For the text-containing cell, return its midpoint in [X, Y] coordinate format. 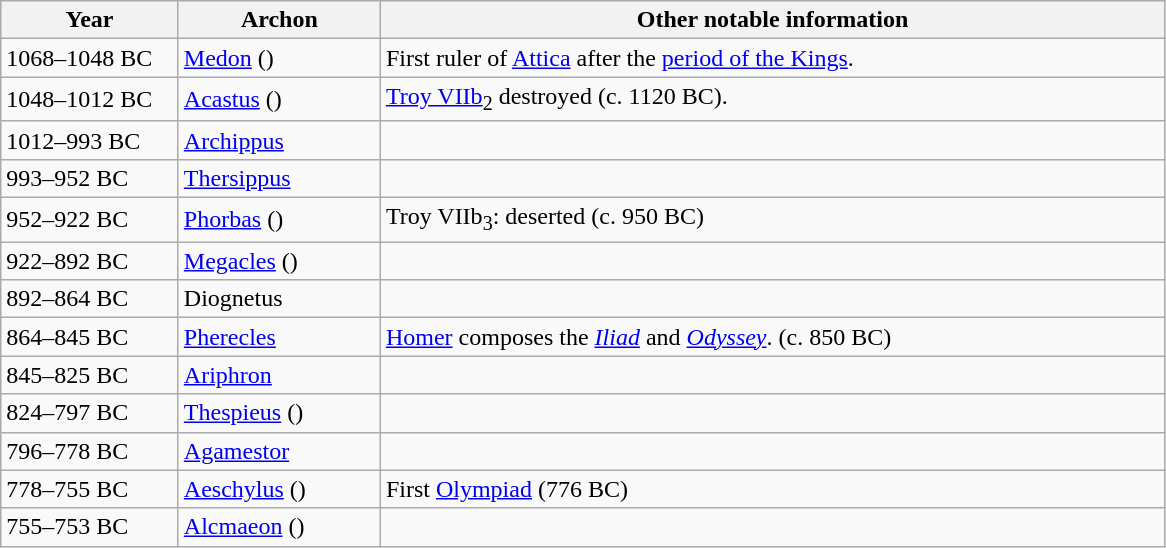
Megacles () [279, 261]
993–952 BC [90, 178]
Homer composes the Iliad and Odyssey. (c. 850 BC) [772, 337]
922–892 BC [90, 261]
Year [90, 20]
Diognetus [279, 299]
Other notable information [772, 20]
Thespieus () [279, 413]
Phorbas () [279, 219]
Archippus [279, 140]
Ariphron [279, 375]
Aeschylus () [279, 489]
Archon [279, 20]
1012–993 BC [90, 140]
824–797 BC [90, 413]
Agamestor [279, 451]
Troy VIIb3: deserted (c. 950 BC) [772, 219]
845–825 BC [90, 375]
755–753 BC [90, 527]
First Olympiad (776 BC) [772, 489]
1048–1012 BC [90, 99]
778–755 BC [90, 489]
Acastus () [279, 99]
952–922 BC [90, 219]
Medon () [279, 58]
First ruler of Attica after the period of the Kings. [772, 58]
Alcmaeon () [279, 527]
796–778 BC [90, 451]
Thersippus [279, 178]
1068–1048 BC [90, 58]
Troy VIIb2 destroyed (c. 1120 BC). [772, 99]
864–845 BC [90, 337]
Pherecles [279, 337]
892–864 BC [90, 299]
